Determine the [x, y] coordinate at the center of the cell enclosing the given text.  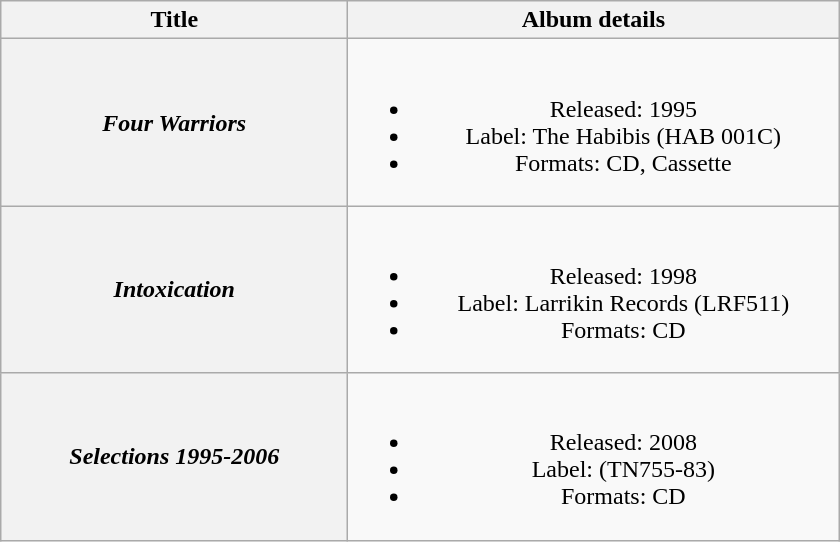
Released: 2008Label: (TN755-83)Formats: CD [594, 456]
Title [174, 20]
Selections 1995-2006 [174, 456]
Released: 1995Label: The Habibis (HAB 001C)Formats: CD, Cassette [594, 122]
Album details [594, 20]
Intoxication [174, 290]
Released: 1998Label: Larrikin Records (LRF511)Formats: CD [594, 290]
Four Warriors [174, 122]
